Output the [x, y] coordinate of the center of the cell containing the given text.  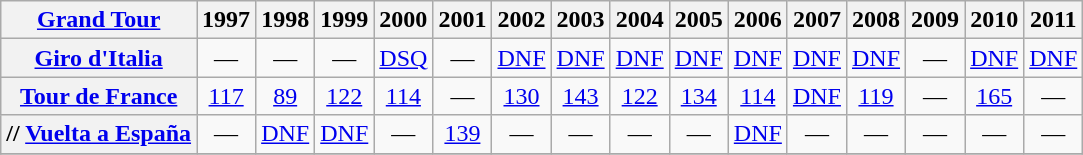
117 [226, 96]
2001 [462, 20]
2000 [404, 20]
165 [994, 96]
2004 [640, 20]
143 [580, 96]
2007 [816, 20]
2006 [758, 20]
139 [462, 134]
130 [522, 96]
134 [698, 96]
1999 [344, 20]
2011 [1054, 20]
// Vuelta a España [99, 134]
2010 [994, 20]
119 [876, 96]
1997 [226, 20]
2002 [522, 20]
1998 [286, 20]
DSQ [404, 58]
2009 [936, 20]
89 [286, 96]
2003 [580, 20]
Grand Tour [99, 20]
Tour de France [99, 96]
Giro d'Italia [99, 58]
2008 [876, 20]
2005 [698, 20]
